Capture the cell that displays the provided text and extract its [X, Y] central coordinate. 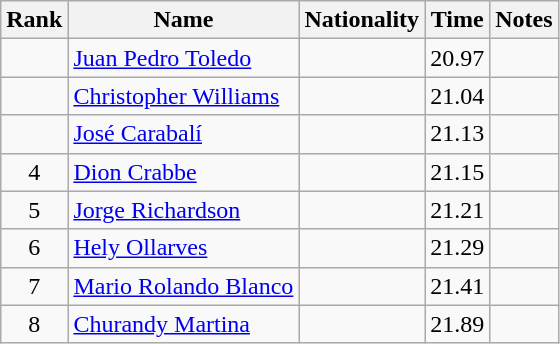
6 [34, 248]
Name [184, 20]
21.21 [458, 210]
21.04 [458, 96]
21.89 [458, 324]
5 [34, 210]
21.41 [458, 286]
Notes [524, 20]
Christopher Williams [184, 96]
Mario Rolando Blanco [184, 286]
8 [34, 324]
Jorge Richardson [184, 210]
20.97 [458, 58]
Nationality [362, 20]
7 [34, 286]
José Carabalí [184, 134]
Churandy Martina [184, 324]
21.15 [458, 172]
Hely Ollarves [184, 248]
Juan Pedro Toledo [184, 58]
21.29 [458, 248]
21.13 [458, 134]
4 [34, 172]
Time [458, 20]
Dion Crabbe [184, 172]
Rank [34, 20]
